Extract the [X, Y] coordinate from the center of the cell holding the provided text.  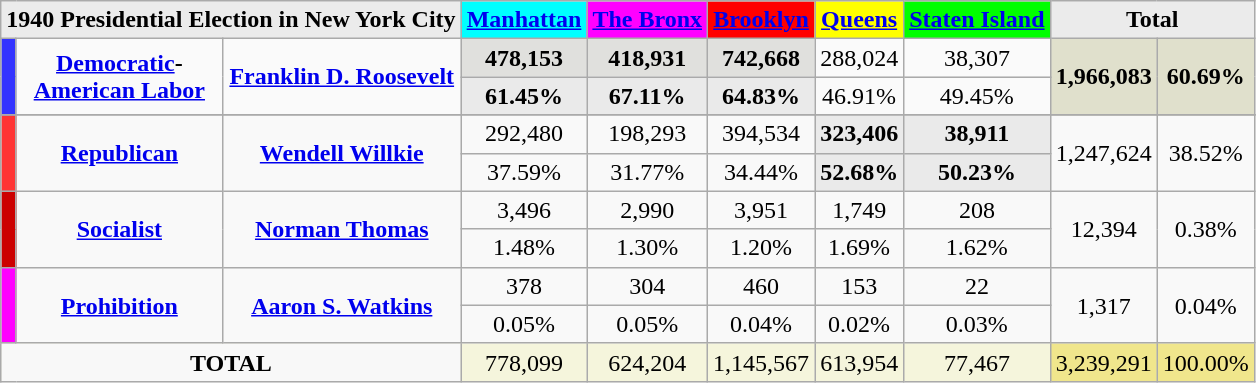
77,467 [977, 362]
1.20% [762, 248]
38,307 [977, 58]
1940 Presidential Election in New York City [231, 20]
478,153 [524, 58]
Franklin D. Roosevelt [342, 77]
3,951 [762, 210]
Republican [119, 153]
60.69% [1206, 77]
1,966,083 [1104, 77]
418,931 [648, 58]
0.38% [1206, 229]
Norman Thomas [342, 229]
1.62% [977, 248]
Queens [860, 20]
1.48% [524, 248]
61.45% [524, 96]
38,911 [977, 134]
1,317 [1104, 305]
3,239,291 [1104, 362]
742,668 [762, 58]
Total [1152, 20]
153 [860, 286]
394,534 [762, 134]
Prohibition [119, 305]
52.68% [860, 172]
0.02% [860, 324]
Manhattan [524, 20]
1,145,567 [762, 362]
12,394 [1104, 229]
1.69% [860, 248]
22 [977, 286]
TOTAL [231, 362]
288,024 [860, 58]
31.77% [648, 172]
Aaron S. Watkins [342, 305]
Wendell Willkie [342, 153]
67.11% [648, 96]
292,480 [524, 134]
The Bronx [648, 20]
624,204 [648, 362]
Democratic-American Labor [119, 77]
38.52% [1206, 153]
198,293 [648, 134]
46.91% [860, 96]
64.83% [762, 96]
34.44% [762, 172]
304 [648, 286]
613,954 [860, 362]
Staten Island [977, 20]
323,406 [860, 134]
2,990 [648, 210]
1.30% [648, 248]
Brooklyn [762, 20]
0.03% [977, 324]
778,099 [524, 362]
460 [762, 286]
100.00% [1206, 362]
3,496 [524, 210]
1,247,624 [1104, 153]
1,749 [860, 210]
37.59% [524, 172]
49.45% [977, 96]
Socialist [119, 229]
50.23% [977, 172]
208 [977, 210]
378 [524, 286]
